Capture the cell that displays the provided text and extract its [x, y] central coordinate. 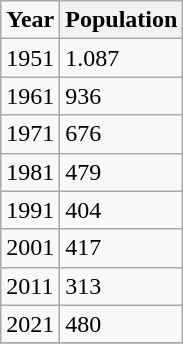
404 [122, 210]
2011 [30, 286]
936 [122, 96]
479 [122, 172]
2001 [30, 248]
313 [122, 286]
417 [122, 248]
1.087 [122, 58]
1991 [30, 210]
1971 [30, 134]
480 [122, 324]
1951 [30, 58]
1961 [30, 96]
676 [122, 134]
1981 [30, 172]
2021 [30, 324]
Year [30, 20]
Population [122, 20]
